Capture the cell that displays the provided text and extract its (x, y) central coordinate. 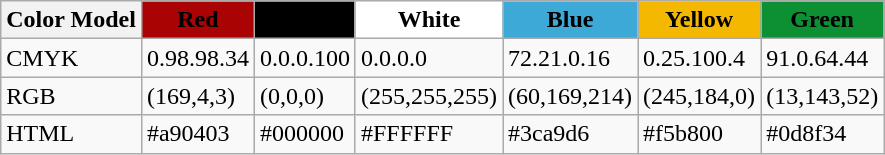
(255,255,255) (428, 96)
(245,184,0) (700, 96)
72.21.0.16 (570, 58)
Yellow (700, 20)
Green (822, 20)
0.98.98.34 (198, 58)
0.0.0.100 (304, 58)
#000000 (304, 134)
(60,169,214) (570, 96)
Red (198, 20)
RGB (72, 96)
91.0.64.44 (822, 58)
#FFFFFF (428, 134)
0.25.100.4 (700, 58)
Blue (570, 20)
White (428, 20)
#f5b800 (700, 134)
#3ca9d6 (570, 134)
Black (304, 20)
CMYK (72, 58)
0.0.0.0 (428, 58)
HTML (72, 134)
(0,0,0) (304, 96)
(169,4,3) (198, 96)
Color Model (72, 20)
#a90403 (198, 134)
(13,143,52) (822, 96)
#0d8f34 (822, 134)
